For the text-containing cell, return its midpoint in (x, y) coordinate format. 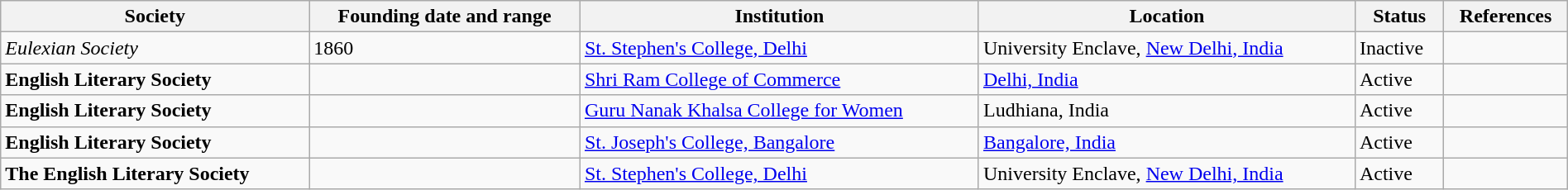
Guru Nanak Khalsa College for Women (779, 111)
1860 (445, 48)
Founding date and range (445, 17)
Institution (779, 17)
Ludhiana, India (1166, 111)
Bangalore, India (1166, 142)
St. Joseph's College, Bangalore (779, 142)
Delhi, India (1166, 79)
Location (1166, 17)
Eulexian Society (155, 48)
Society (155, 17)
The English Literary Society (155, 173)
Status (1399, 17)
Shri Ram College of Commerce (779, 79)
Inactive (1399, 48)
References (1505, 17)
